For the text-containing cell, return its midpoint in (X, Y) coordinate format. 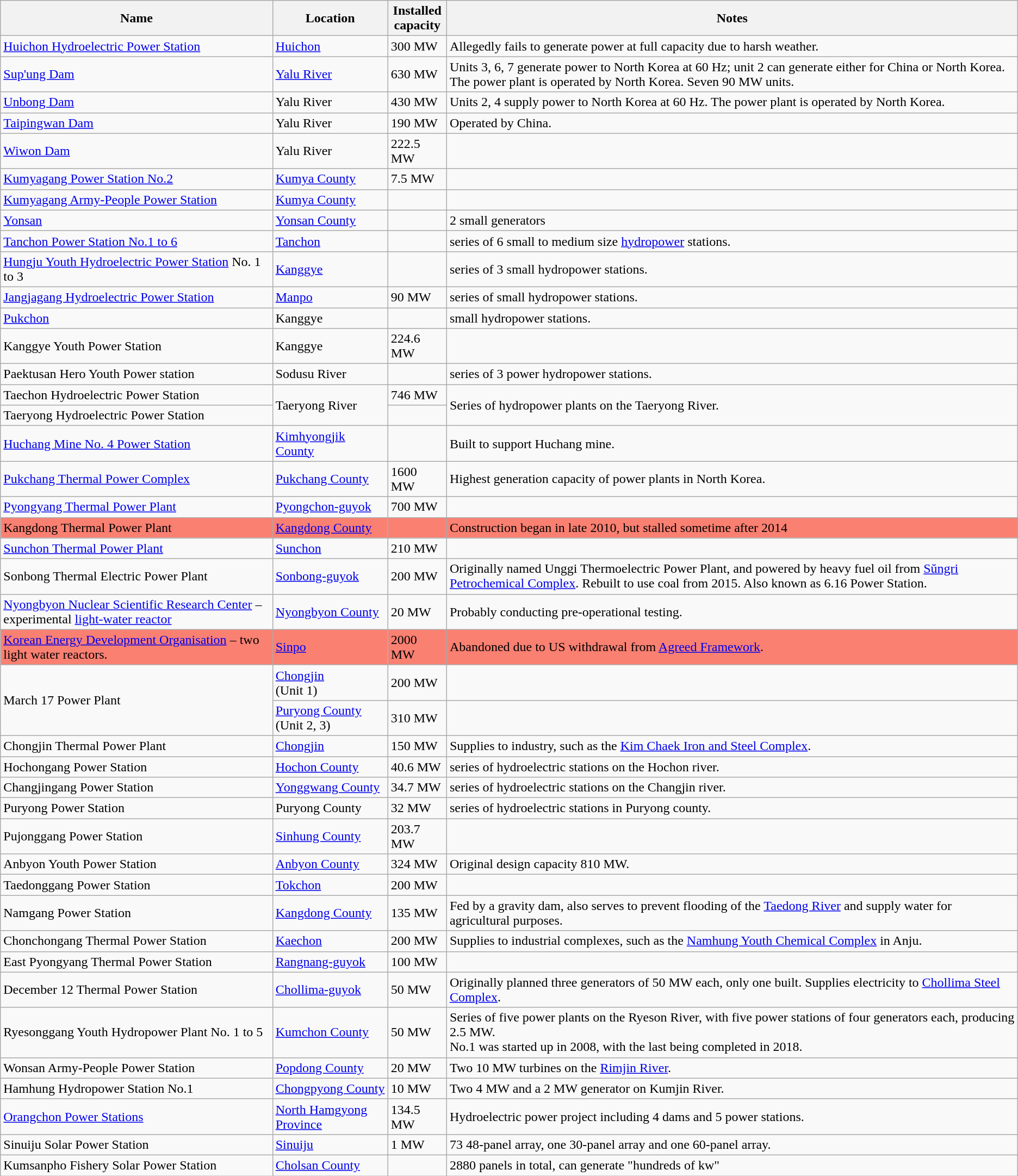
Anbyon Youth Power Station (136, 864)
Hungju Youth Hydroelectric Power Station No. 1 to 3 (136, 269)
Tanchon (330, 241)
Taeryong River (330, 405)
Built to support Huchang mine. (732, 444)
Supplies to industry, such as the Kim Chaek Iron and Steel Complex. (732, 746)
100 MW (417, 962)
73 48-panel array, one 30-panel array and one 60-panel array. (732, 1144)
series of 6 small to medium size hydropower stations. (732, 241)
Chonchongang Thermal Power Station (136, 941)
Paektusan Hero Youth Power station (136, 374)
series of hydroelectric stations on the Changjin river. (732, 788)
Two 10 MW turbines on the Rimjin River. (732, 1068)
Tokchon (330, 885)
series of hydroelectric stations on the Hochon river. (732, 766)
Sinuiju (330, 1144)
Huchang Mine No. 4 Power Station (136, 444)
Namgang Power Station (136, 913)
Ryesonggang Youth Hydropower Plant No. 1 to 5 (136, 1032)
Operated by China. (732, 123)
Chongjin Thermal Power Plant (136, 746)
Sup'ung Dam (136, 74)
2000 MW (417, 647)
Allegedly fails to generate power at full capacity due to harsh weather. (732, 46)
Pukchon (136, 318)
Probably conducting pre-operational testing. (732, 611)
Kimhyongjik County (330, 444)
Name (136, 18)
150 MW (417, 746)
Unbong Dam (136, 102)
1 MW (417, 1144)
222.5 MW (417, 151)
Hydroelectric power project including 4 dams and 5 power stations. (732, 1116)
Puryong Power Station (136, 808)
Puryong County (330, 808)
March 17 Power Plant (136, 700)
Chongpyong County (330, 1088)
2880 panels in total, can generate "hundreds of kw" (732, 1165)
Pyongchon-guyok (330, 507)
series of hydroelectric stations in Puryong county. (732, 808)
2 small generators (732, 220)
Construction began in late 2010, but stalled sometime after 2014 (732, 528)
North Hamgyong Province (330, 1116)
7.5 MW (417, 179)
Orangchon Power Stations (136, 1116)
Jangjagang Hydroelectric Power Station (136, 297)
Pukchang County (330, 479)
Fed by a gravity dam, also serves to prevent flooding of the Taedong River and supply water for agricultural purposes. (732, 913)
Originally planned three generators of 50 MW each, only one built. Supplies electricity to Chollima Steel Complex. (732, 990)
Sinpo (330, 647)
Chongjin(Unit 1) (330, 682)
224.6 MW (417, 346)
Wiwon Dam (136, 151)
Units 2, 4 supply power to North Korea at 60 Hz. The power plant is operated by North Korea. (732, 102)
Puryong County (Unit 2, 3) (330, 718)
Kumsanpho Fishery Solar Power Station (136, 1165)
Location (330, 18)
Sodusu River (330, 374)
Sonbong Thermal Electric Power Plant (136, 577)
Changjingang Power Station (136, 788)
Notes (732, 18)
Korean Energy Development Organisation – two light water reactors. (136, 647)
Pujonggang Power Station (136, 837)
746 MW (417, 395)
Kaechon (330, 941)
32 MW (417, 808)
Cholsan County (330, 1165)
134.5 MW (417, 1116)
Highest generation capacity of power plants in North Korea. (732, 479)
Huichon Hydroelectric Power Station (136, 46)
310 MW (417, 718)
Two 4 MW and a 2 MW generator on Kumjin River. (732, 1088)
40.6 MW (417, 766)
Sinuiju Solar Power Station (136, 1144)
Nyongbyon County (330, 611)
1600 MW (417, 479)
Chollima-guyok (330, 990)
210 MW (417, 548)
90 MW (417, 297)
34.7 MW (417, 788)
135 MW (417, 913)
series of 3 power hydropower stations. (732, 374)
430 MW (417, 102)
Taipingwan Dam (136, 123)
Anbyon County (330, 864)
Yonggwang County (330, 788)
East Pyongyang Thermal Power Station (136, 962)
Kumyagang Power Station No.2 (136, 179)
Tanchon Power Station No.1 to 6 (136, 241)
190 MW (417, 123)
Kumchon County (330, 1032)
Manpo (330, 297)
Original design capacity 810 MW. (732, 864)
December 12 Thermal Power Station (136, 990)
Taeryong Hydroelectric Power Station (136, 416)
324 MW (417, 864)
630 MW (417, 74)
Chongjin (330, 746)
Kangdong Thermal Power Plant (136, 528)
series of 3 small hydropower stations. (732, 269)
Sinhung County (330, 837)
Taechon Hydroelectric Power Station (136, 395)
300 MW (417, 46)
small hydropower stations. (732, 318)
Yonsan County (330, 220)
Nyongbyon Nuclear Scientific Research Center – experimental light-water reactor (136, 611)
Hamhung Hydropower Station No.1 (136, 1088)
Hochongang Power Station (136, 766)
Installedcapacity (417, 18)
Popdong County (330, 1068)
Hochon County (330, 766)
Sonbong-guyok (330, 577)
Wonsan Army-People Power Station (136, 1068)
203.7 MW (417, 837)
Pyongyang Thermal Power Plant (136, 507)
Rangnang-guyok (330, 962)
Kanggye Youth Power Station (136, 346)
Kumyagang Army-People Power Station (136, 200)
700 MW (417, 507)
Supplies to industrial complexes, such as the Namhung Youth Chemical Complex in Anju. (732, 941)
Abandoned due to US withdrawal from Agreed Framework. (732, 647)
Taedonggang Power Station (136, 885)
Huichon (330, 46)
Sunchon (330, 548)
Yonsan (136, 220)
Series of hydropower plants on the Taeryong River. (732, 405)
Sunchon Thermal Power Plant (136, 548)
series of small hydropower stations. (732, 297)
Pukchang Thermal Power Complex (136, 479)
10 MW (417, 1088)
